Detect which cell encompasses the target text, then output its (X, Y) center coordinate. 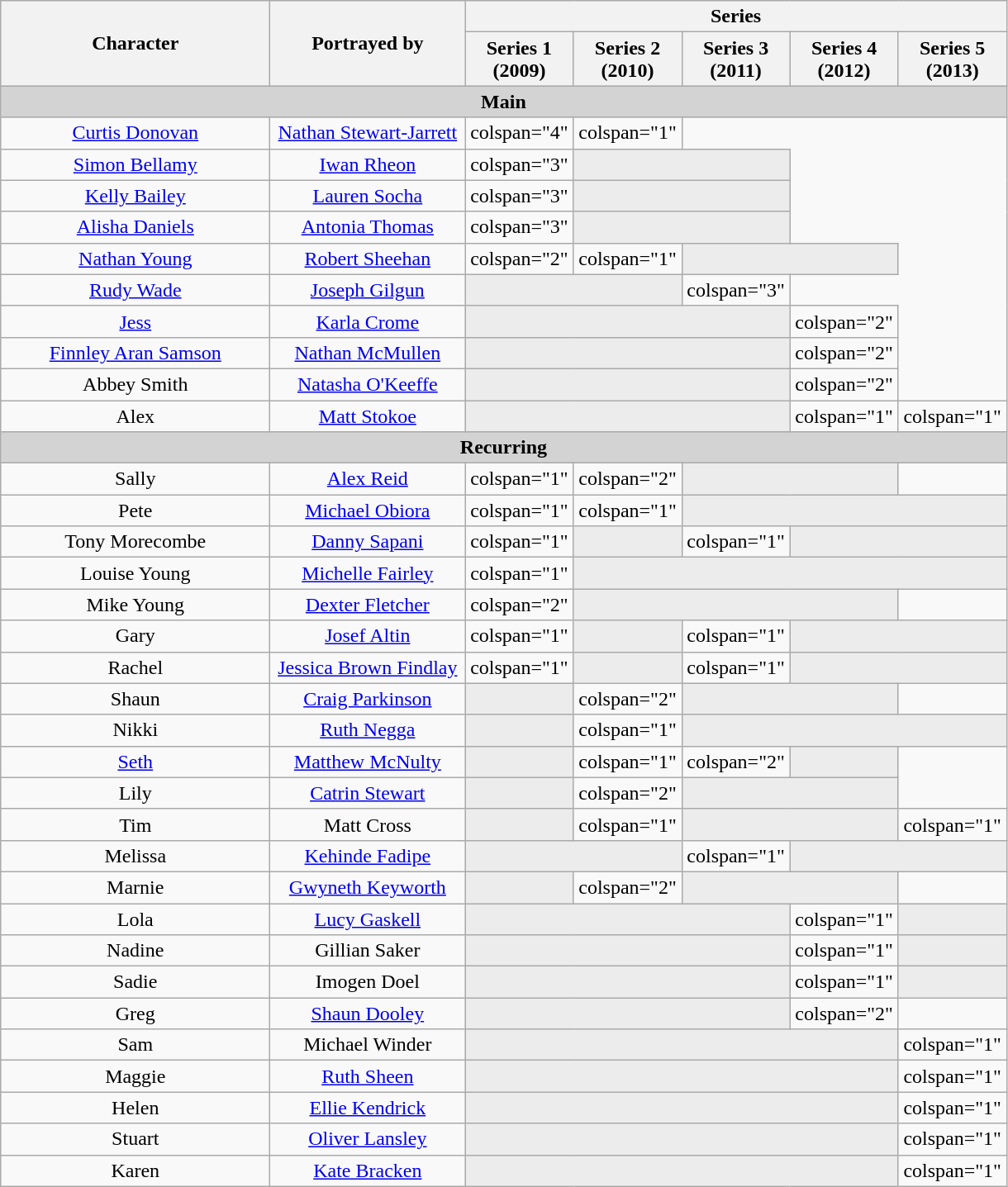
Tony Morecombe (136, 542)
Nikki (136, 730)
Lola (136, 919)
Greg (136, 1014)
Finnley Aran Samson (136, 353)
Dexter Fletcher (368, 605)
Matthew McNulty (368, 762)
Shaun (136, 699)
Rachel (136, 667)
Iwan Rheon (368, 164)
Ruth Sheen (368, 1076)
Kate Bracken (368, 1170)
Rudy Wade (136, 290)
Nathan Stewart-Jarrett (368, 133)
Kehinde Fadipe (368, 856)
Louise Young (136, 573)
Alex (136, 415)
Series 5(2013) (952, 59)
Craig Parkinson (368, 699)
Antonia Thomas (368, 227)
Natasha O'Keeffe (368, 384)
Michelle Fairley (368, 573)
Shaun Dooley (368, 1014)
Tim (136, 824)
Curtis Donovan (136, 133)
Matt Stokoe (368, 415)
Joseph Gilgun (368, 290)
Series (735, 17)
Recurring (504, 448)
Nadine (136, 951)
Melissa (136, 856)
Robert Sheehan (368, 259)
Series 1(2009) (519, 59)
Mike Young (136, 605)
Michael Obiora (368, 510)
Abbey Smith (136, 384)
Lucy Gaskell (368, 919)
Sam (136, 1045)
Pete (136, 510)
Matt Cross (368, 824)
Main (504, 102)
Oliver Lansley (368, 1139)
Maggie (136, 1076)
Ellie Kendrick (368, 1108)
Portrayed by (368, 43)
Ruth Negga (368, 730)
Catrin Stewart (368, 793)
Jessica Brown Findlay (368, 667)
Series 4(2012) (844, 59)
Gary (136, 636)
Sadie (136, 982)
Seth (136, 762)
Alex Reid (368, 479)
Stuart (136, 1139)
Marnie (136, 887)
Imogen Doel (368, 982)
Series 2(2010) (628, 59)
Gillian Saker (368, 951)
Lily (136, 793)
Series 3(2011) (735, 59)
Nathan McMullen (368, 353)
Lauren Socha (368, 196)
colspan="4" (519, 133)
Jess (136, 321)
Nathan Young (136, 259)
Michael Winder (368, 1045)
Josef Altin (368, 636)
Simon Bellamy (136, 164)
Kelly Bailey (136, 196)
Alisha Daniels (136, 227)
Karen (136, 1170)
Danny Sapani (368, 542)
Character (136, 43)
Sally (136, 479)
Karla Crome (368, 321)
Helen (136, 1108)
Gwyneth Keyworth (368, 887)
